For the text-containing cell, return its midpoint in (x, y) coordinate format. 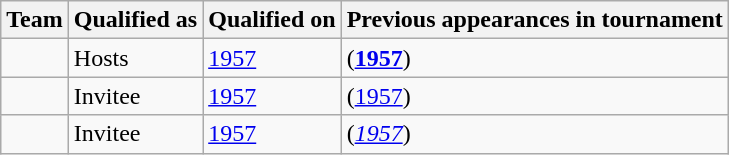
Qualified as (135, 20)
Hosts (135, 58)
Previous appearances in tournament (534, 20)
Team (35, 20)
Qualified on (272, 20)
